Return the [x, y] coordinate for the center point of the cell that contains the specified text.  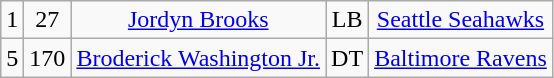
27 [48, 20]
Seattle Seahawks [461, 20]
LB [348, 20]
Baltimore Ravens [461, 58]
5 [12, 58]
Broderick Washington Jr. [198, 58]
170 [48, 58]
DT [348, 58]
1 [12, 20]
Jordyn Brooks [198, 20]
